Search for the cell housing the specified text and yield its (X, Y) center coordinate. 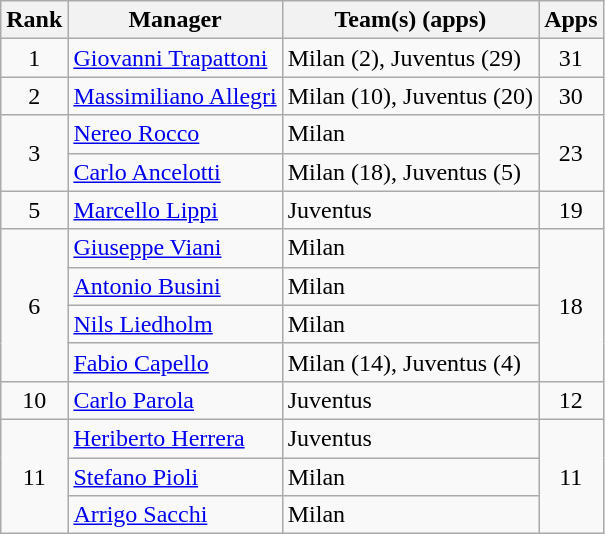
Fabio Capello (175, 362)
Giovanni Trapattoni (175, 58)
Heriberto Herrera (175, 438)
Nereo Rocco (175, 134)
5 (34, 210)
1 (34, 58)
3 (34, 153)
2 (34, 96)
10 (34, 400)
23 (571, 153)
19 (571, 210)
Marcello Lippi (175, 210)
Milan (18), Juventus (5) (410, 172)
Milan (2), Juventus (29) (410, 58)
Stefano Pioli (175, 477)
6 (34, 305)
Manager (175, 20)
Carlo Parola (175, 400)
Rank (34, 20)
Antonio Busini (175, 286)
Apps (571, 20)
Nils Liedholm (175, 324)
Milan (14), Juventus (4) (410, 362)
12 (571, 400)
Giuseppe Viani (175, 248)
Carlo Ancelotti (175, 172)
31 (571, 58)
Milan (10), Juventus (20) (410, 96)
Arrigo Sacchi (175, 515)
18 (571, 305)
30 (571, 96)
Massimiliano Allegri (175, 96)
Team(s) (apps) (410, 20)
